Capture the cell that displays the provided text and extract its (X, Y) central coordinate. 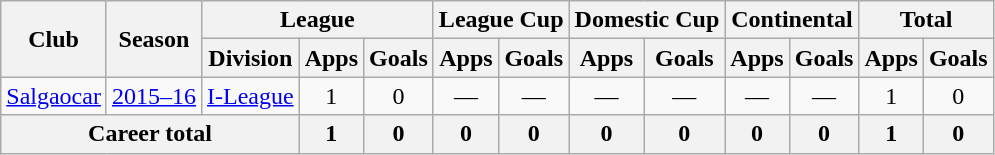
Salgaocar (54, 96)
Club (54, 39)
Continental (792, 20)
Career total (150, 134)
Domestic Cup (647, 20)
League Cup (501, 20)
Season (154, 39)
Division (250, 58)
Total (926, 20)
I-League (250, 96)
League (317, 20)
2015–16 (154, 96)
